Return the [X, Y] coordinate for the center point of the cell that contains the specified text.  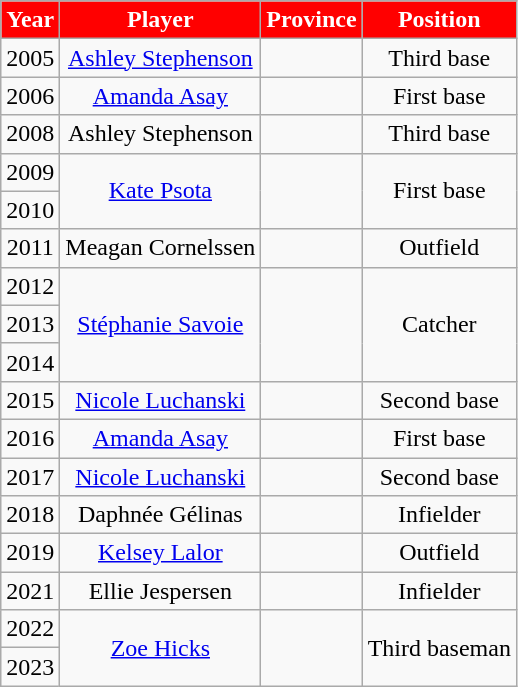
Zoe Hicks [160, 648]
Catcher [439, 324]
2012 [30, 286]
2006 [30, 96]
2009 [30, 172]
Ellie Jespersen [160, 591]
Kate Psota [160, 191]
2005 [30, 58]
2015 [30, 400]
2010 [30, 210]
2011 [30, 248]
Third baseman [439, 648]
2008 [30, 134]
Province [312, 20]
2022 [30, 629]
2013 [30, 324]
Player [160, 20]
Daphnée Gélinas [160, 515]
Year [30, 20]
2019 [30, 553]
2018 [30, 515]
2016 [30, 438]
2014 [30, 362]
2023 [30, 667]
Position [439, 20]
Stéphanie Savoie [160, 324]
Kelsey Lalor [160, 553]
2021 [30, 591]
2017 [30, 477]
Meagan Cornelssen [160, 248]
